Pinpoint the cell where the given text exists, returning its (x, y) midpoint coordinate. 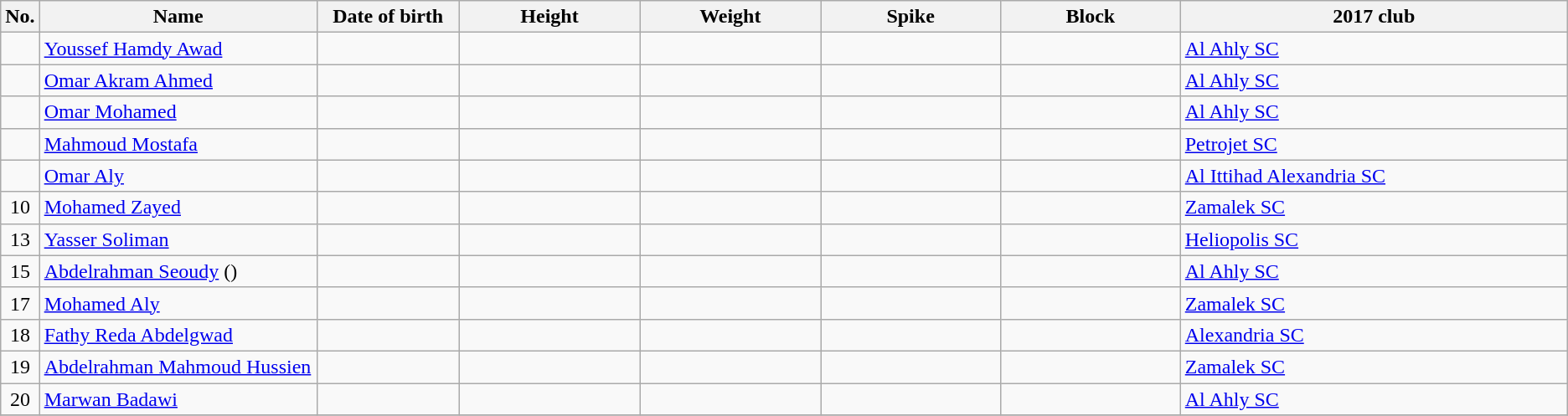
No. (20, 17)
Omar Aly (178, 176)
Heliopolis SC (1374, 239)
Mahmoud Mostafa (178, 144)
Omar Akram Ahmed (178, 80)
20 (20, 399)
15 (20, 271)
Marwan Badawi (178, 399)
Youssef Hamdy Awad (178, 49)
10 (20, 208)
17 (20, 303)
Mohamed Aly (178, 303)
Weight (730, 17)
Al Ittihad Alexandria SC (1374, 176)
Abdelrahman Mahmoud Hussien (178, 367)
2017 club (1374, 17)
Petrojet SC (1374, 144)
Mohamed Zayed (178, 208)
Alexandria SC (1374, 335)
19 (20, 367)
Block (1091, 17)
Fathy Reda Abdelgwad (178, 335)
13 (20, 239)
18 (20, 335)
Omar Mohamed (178, 112)
Date of birth (388, 17)
Spike (911, 17)
Name (178, 17)
Yasser Soliman (178, 239)
Abdelrahman Seoudy () (178, 271)
Height (549, 17)
